Pinpoint the cell where the given text exists, returning its (X, Y) midpoint coordinate. 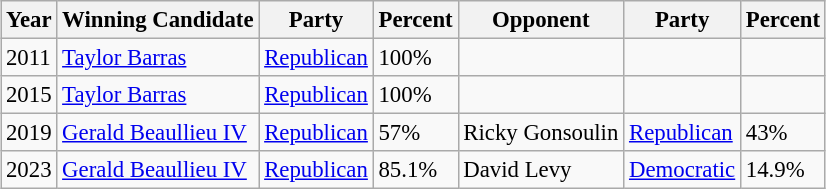
2023 (29, 170)
Year (29, 20)
43% (784, 133)
14.9% (784, 170)
Winning Candidate (158, 20)
2011 (29, 57)
Opponent (541, 20)
2015 (29, 95)
2019 (29, 133)
85.1% (416, 170)
Democratic (682, 170)
Ricky Gonsoulin (541, 133)
David Levy (541, 170)
57% (416, 133)
